Pinpoint the cell where the given text exists, returning its (X, Y) midpoint coordinate. 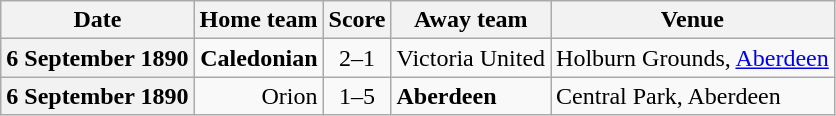
Central Park, Aberdeen (693, 96)
Home team (258, 20)
Aberdeen (471, 96)
Caledonian (258, 58)
Date (98, 20)
Victoria United (471, 58)
Score (357, 20)
1–5 (357, 96)
2–1 (357, 58)
Holburn Grounds, Aberdeen (693, 58)
Away team (471, 20)
Venue (693, 20)
Orion (258, 96)
